Find where the given text appears and provide that cell's center as (X, Y) coordinate. 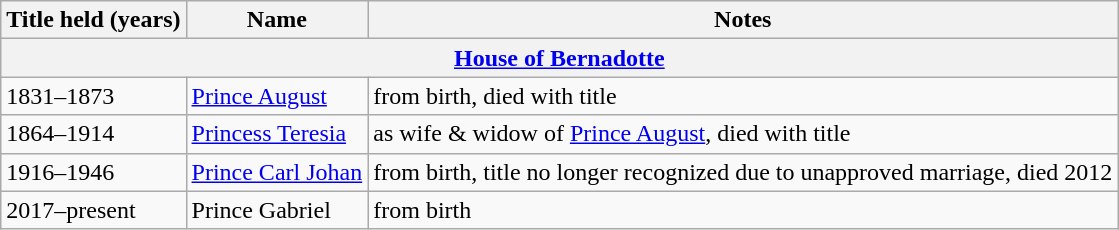
1916–1946 (94, 172)
from birth, died with title (743, 96)
1831–1873 (94, 96)
Prince Carl Johan (277, 172)
2017–present (94, 210)
Notes (743, 20)
Prince August (277, 96)
from birth, title no longer recognized due to unapproved marriage, died 2012 (743, 172)
Title held (years) (94, 20)
as wife & widow of Prince August, died with title (743, 134)
Princess Teresia (277, 134)
from birth (743, 210)
1864–1914 (94, 134)
Name (277, 20)
Prince Gabriel (277, 210)
House of Bernadotte (560, 58)
